Provide the (x, y) coordinate of the cell's center where the given text is located.  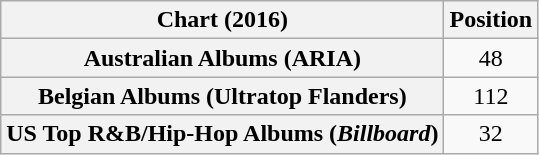
Chart (2016) (222, 20)
48 (491, 58)
US Top R&B/Hip-Hop Albums (Billboard) (222, 134)
Australian Albums (ARIA) (222, 58)
112 (491, 96)
Position (491, 20)
Belgian Albums (Ultratop Flanders) (222, 96)
32 (491, 134)
